Output the (X, Y) coordinate of the center of the cell containing the given text.  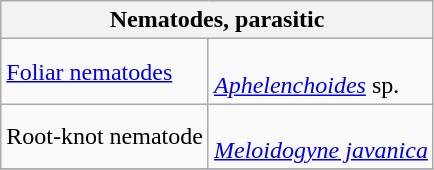
Aphelenchoides sp. (320, 72)
Root-knot nematode (105, 136)
Nematodes, parasitic (218, 20)
Meloidogyne javanica (320, 136)
Foliar nematodes (105, 72)
